Identify which cell holds the provided text, then report its (X, Y) central coordinate. 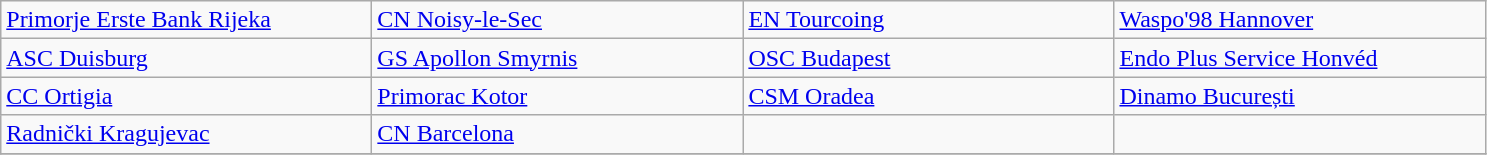
CC Ortigia (186, 96)
ASC Duisburg (186, 58)
Endo Plus Service Honvéd (1300, 58)
CSM Oradea (928, 96)
Radnički Kragujevac (186, 134)
Waspo'98 Hannover (1300, 20)
CN Barcelona (558, 134)
Primorje Erste Bank Rijeka (186, 20)
CN Noisy-le-Sec (558, 20)
GS Apollon Smyrnis (558, 58)
OSC Budapest (928, 58)
Primorac Kotor (558, 96)
EN Tourcoing (928, 20)
Dinamo București (1300, 96)
